Return [x, y] of the center of cell containing provided text 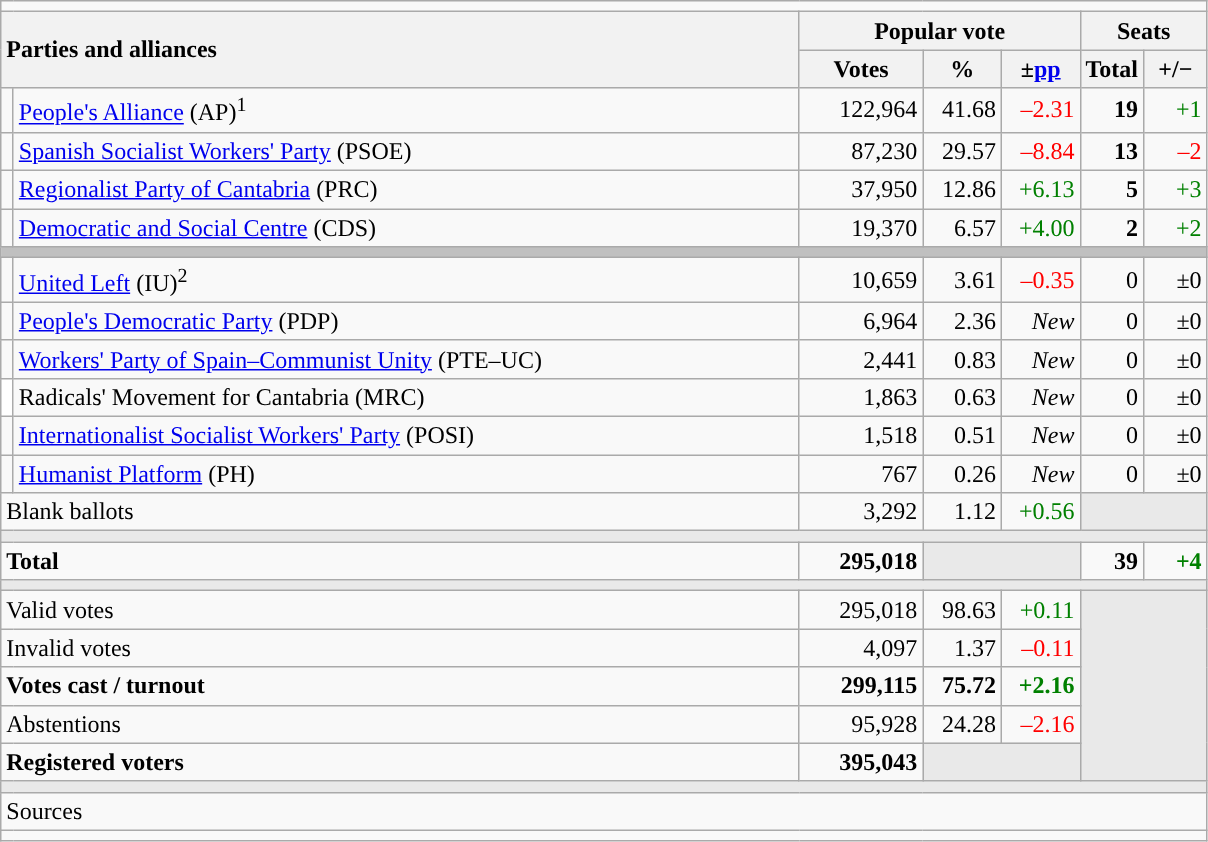
1.12 [962, 512]
Popular vote [940, 31]
Workers' Party of Spain–Communist Unity (PTE–UC) [406, 359]
±pp [1040, 69]
0.51 [962, 435]
+0.56 [1040, 512]
19,370 [861, 228]
–8.84 [1040, 151]
41.68 [962, 110]
+1 [1176, 110]
0.63 [962, 397]
Regionalist Party of Cantabria (PRC) [406, 190]
39 [1112, 561]
Radicals' Movement for Cantabria (MRC) [406, 397]
95,928 [861, 724]
1,863 [861, 397]
Invalid votes [400, 648]
0.83 [962, 359]
37,950 [861, 190]
–2.16 [1040, 724]
+4 [1176, 561]
87,230 [861, 151]
+3 [1176, 190]
Valid votes [400, 610]
–2 [1176, 151]
Abstentions [400, 724]
Democratic and Social Centre (CDS) [406, 228]
12.86 [962, 190]
2.36 [962, 321]
+4.00 [1040, 228]
4,097 [861, 648]
Humanist Platform (PH) [406, 474]
3.61 [962, 280]
395,043 [861, 762]
0.26 [962, 474]
19 [1112, 110]
–0.35 [1040, 280]
Sources [604, 811]
United Left (IU)2 [406, 280]
1,518 [861, 435]
2,441 [861, 359]
% [962, 69]
Votes cast / turnout [400, 686]
Parties and alliances [400, 50]
+0.11 [1040, 610]
Seats [1144, 31]
6,964 [861, 321]
299,115 [861, 686]
–2.31 [1040, 110]
–0.11 [1040, 648]
75.72 [962, 686]
5 [1112, 190]
29.57 [962, 151]
24.28 [962, 724]
122,964 [861, 110]
Spanish Socialist Workers' Party (PSOE) [406, 151]
767 [861, 474]
2 [1112, 228]
Internationalist Socialist Workers' Party (POSI) [406, 435]
+2 [1176, 228]
People's Alliance (AP)1 [406, 110]
6.57 [962, 228]
3,292 [861, 512]
People's Democratic Party (PDP) [406, 321]
13 [1112, 151]
Votes [861, 69]
10,659 [861, 280]
Registered voters [400, 762]
+/− [1176, 69]
1.37 [962, 648]
+2.16 [1040, 686]
98.63 [962, 610]
Blank ballots [400, 512]
+6.13 [1040, 190]
